Locate the cell with the specified text and output its (x, y) center coordinate. 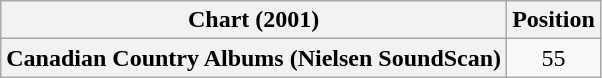
Canadian Country Albums (Nielsen SoundScan) (254, 58)
Chart (2001) (254, 20)
Position (554, 20)
55 (554, 58)
